Capture the cell that displays the provided text and extract its (x, y) central coordinate. 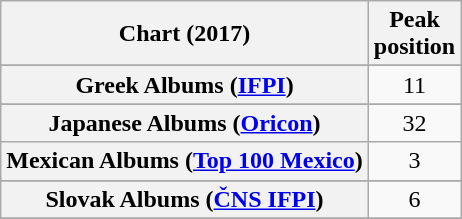
32 (414, 123)
11 (414, 85)
Greek Albums (IFPI) (185, 85)
Mexican Albums (Top 100 Mexico) (185, 161)
6 (414, 199)
Slovak Albums (ČNS IFPI) (185, 199)
3 (414, 161)
Peak position (414, 34)
Japanese Albums (Oricon) (185, 123)
Chart (2017) (185, 34)
